Determine the [x, y] coordinate at the center of the cell enclosing the given text.  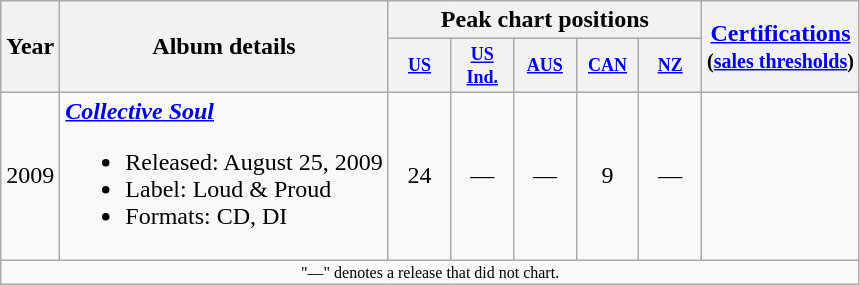
CAN [608, 66]
NZ [670, 66]
Peak chart positions [544, 20]
9 [608, 176]
USInd. [482, 66]
US [420, 66]
24 [420, 176]
Year [30, 47]
Certifications(sales thresholds) [781, 47]
2009 [30, 176]
AUS [546, 66]
"—" denotes a release that did not chart. [430, 272]
Collective SoulReleased: August 25, 2009Label: Loud & ProudFormats: CD, DI [224, 176]
Album details [224, 47]
